Locate the cell with the specified text and output its (X, Y) center coordinate. 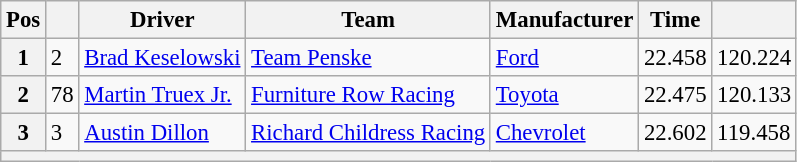
Manufacturer (564, 20)
120.224 (754, 58)
Pos (24, 20)
78 (62, 95)
Furniture Row Racing (368, 95)
1 (24, 58)
22.458 (676, 58)
Time (676, 20)
22.602 (676, 133)
Team Penske (368, 58)
Austin Dillon (162, 133)
Driver (162, 20)
119.458 (754, 133)
22.475 (676, 95)
Richard Childress Racing (368, 133)
Toyota (564, 95)
Brad Keselowski (162, 58)
Chevrolet (564, 133)
Team (368, 20)
Ford (564, 58)
Martin Truex Jr. (162, 95)
120.133 (754, 95)
